Locate the cell with the specified text and output its [X, Y] center coordinate. 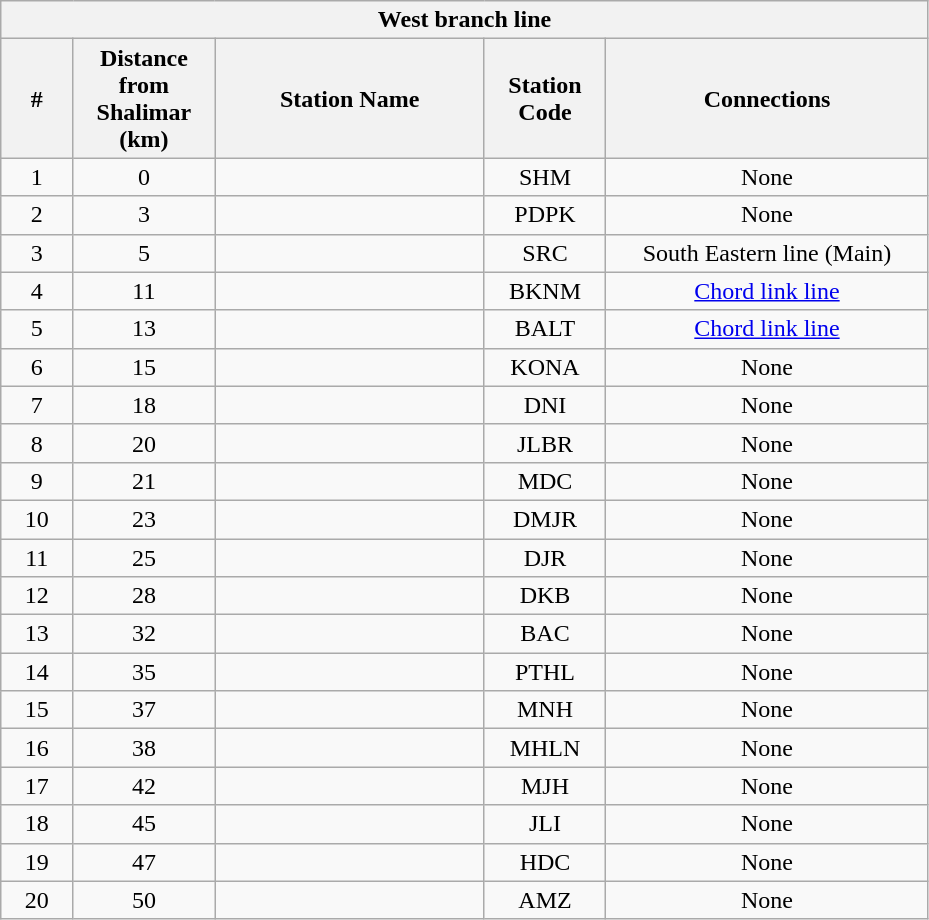
DMJR [544, 519]
DNI [544, 405]
6 [37, 367]
SRC [544, 253]
14 [37, 672]
Connections [768, 98]
SHM [544, 177]
PDPK [544, 215]
Station Name [350, 98]
42 [144, 786]
8 [37, 443]
South Eastern line (Main) [768, 253]
16 [37, 748]
19 [37, 862]
50 [144, 900]
0 [144, 177]
BAC [544, 634]
Station Code [544, 98]
JLBR [544, 443]
1 [37, 177]
Distance from Shalimar (km) [144, 98]
PTHL [544, 672]
HDC [544, 862]
37 [144, 710]
38 [144, 748]
21 [144, 481]
MDC [544, 481]
10 [37, 519]
47 [144, 862]
KONA [544, 367]
28 [144, 596]
4 [37, 291]
2 [37, 215]
23 [144, 519]
MJH [544, 786]
9 [37, 481]
MNH [544, 710]
West branch line [465, 20]
25 [144, 557]
17 [37, 786]
BKNM [544, 291]
DJR [544, 557]
DKB [544, 596]
JLI [544, 824]
BALT [544, 329]
MHLN [544, 748]
12 [37, 596]
32 [144, 634]
AMZ [544, 900]
7 [37, 405]
45 [144, 824]
35 [144, 672]
# [37, 98]
